Find where the given text appears and provide that cell's center as [X, Y] coordinate. 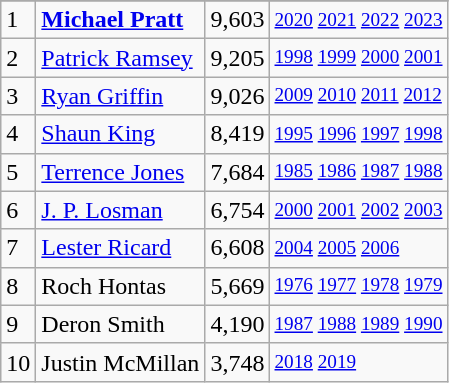
J. P. Losman [120, 210]
2004 2005 2006 [358, 248]
6,608 [238, 248]
Roch Hontas [120, 286]
1998 1999 2000 2001 [358, 58]
Terrence Jones [120, 172]
2020 2021 2022 2023 [358, 20]
7 [18, 248]
Patrick Ramsey [120, 58]
4 [18, 134]
1 [18, 20]
6,754 [238, 210]
2000 2001 2002 2003 [358, 210]
1976 1977 1978 1979 [358, 286]
Deron Smith [120, 324]
Lester Ricard [120, 248]
9 [18, 324]
2018 2019 [358, 362]
10 [18, 362]
9,205 [238, 58]
3,748 [238, 362]
5,669 [238, 286]
Michael Pratt [120, 20]
1985 1986 1987 1988 [358, 172]
1987 1988 1989 1990 [358, 324]
Shaun King [120, 134]
3 [18, 96]
Ryan Griffin [120, 96]
9,603 [238, 20]
9,026 [238, 96]
2009 2010 2011 2012 [358, 96]
6 [18, 210]
Justin McMillan [120, 362]
4,190 [238, 324]
7,684 [238, 172]
8 [18, 286]
8,419 [238, 134]
2 [18, 58]
1995 1996 1997 1998 [358, 134]
5 [18, 172]
